Provide the (X, Y) coordinate of the cell's center where the given text is located.  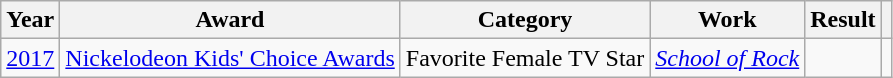
Year (30, 20)
Category (524, 20)
Nickelodeon Kids' Choice Awards (230, 58)
Favorite Female TV Star (524, 58)
2017 (30, 58)
Award (230, 20)
Result (843, 20)
School of Rock (728, 58)
Work (728, 20)
